Return the [X, Y] coordinate for the center point of the cell that contains the specified text.  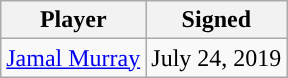
Player [74, 20]
Jamal Murray [74, 58]
July 24, 2019 [216, 58]
Signed [216, 20]
